Search for the cell housing the specified text and yield its [x, y] center coordinate. 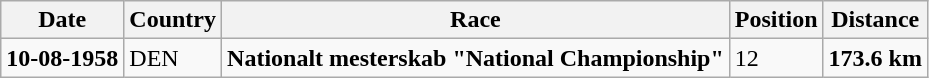
Country [173, 20]
DEN [173, 58]
Distance [875, 20]
10-08-1958 [62, 58]
Position [776, 20]
173.6 km [875, 58]
12 [776, 58]
Race [476, 20]
Date [62, 20]
Nationalt mesterskab "National Championship" [476, 58]
